Output the [x, y] coordinate of the center of the cell containing the given text.  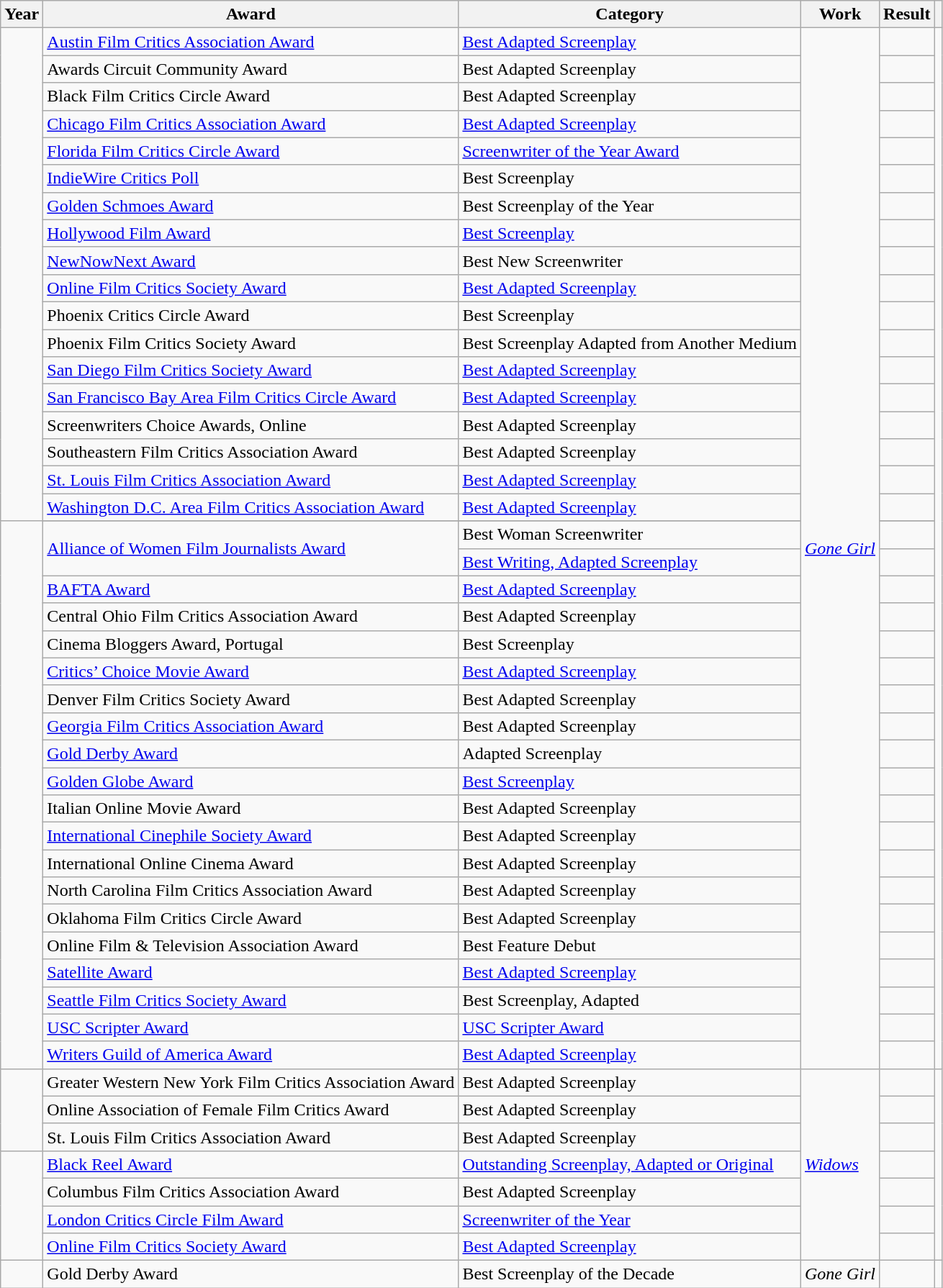
Denver Film Critics Society Award [251, 699]
Best Writing, Adapted Screenplay [630, 562]
Florida Film Critics Circle Award [251, 151]
IndieWire Critics Poll [251, 178]
Washington D.C. Area Film Critics Association Award [251, 507]
Seattle Film Critics Society Award [251, 1000]
Golden Schmoes Award [251, 206]
North Carolina Film Critics Association Award [251, 891]
London Critics Circle Film Award [251, 1220]
Widows [841, 1164]
Best Screenplay of the Decade [630, 1274]
Adapted Screenplay [630, 753]
BAFTA Award [251, 589]
Black Reel Award [251, 1164]
International Online Cinema Award [251, 863]
International Cinephile Society Award [251, 836]
Best New Screenwriter [630, 260]
NewNowNext Award [251, 260]
Outstanding Screenplay, Adapted or Original [630, 1164]
Hollywood Film Award [251, 233]
Result [907, 14]
Georgia Film Critics Association Award [251, 726]
Columbus Film Critics Association Award [251, 1192]
Italian Online Movie Award [251, 809]
Satellite Award [251, 973]
Screenwriter of the Year Award [630, 151]
Online Association of Female Film Critics Award [251, 1110]
Phoenix Critics Circle Award [251, 315]
Screenwriter of the Year [630, 1220]
Chicago Film Critics Association Award [251, 124]
Central Ohio Film Critics Association Award [251, 617]
Year [22, 14]
Best Woman Screenwriter [630, 535]
Cinema Bloggers Award, Portugal [251, 644]
Best Screenplay Adapted from Another Medium [630, 343]
Category [630, 14]
Greater Western New York Film Critics Association Award [251, 1082]
Southeastern Film Critics Association Award [251, 453]
Black Film Critics Circle Award [251, 96]
Golden Globe Award [251, 781]
Oklahoma Film Critics Circle Award [251, 918]
Award [251, 14]
San Diego Film Critics Society Award [251, 371]
Screenwriters Choice Awards, Online [251, 425]
Writers Guild of America Award [251, 1055]
Work [841, 14]
Online Film & Television Association Award [251, 945]
Alliance of Women Film Journalists Award [251, 548]
Best Feature Debut [630, 945]
San Francisco Bay Area Film Critics Circle Award [251, 398]
Phoenix Film Critics Society Award [251, 343]
Best Screenplay of the Year [630, 206]
Austin Film Critics Association Award [251, 42]
Awards Circuit Community Award [251, 69]
Critics’ Choice Movie Award [251, 671]
Best Screenplay, Adapted [630, 1000]
